Pinpoint the cell where the given text exists, returning its [X, Y] midpoint coordinate. 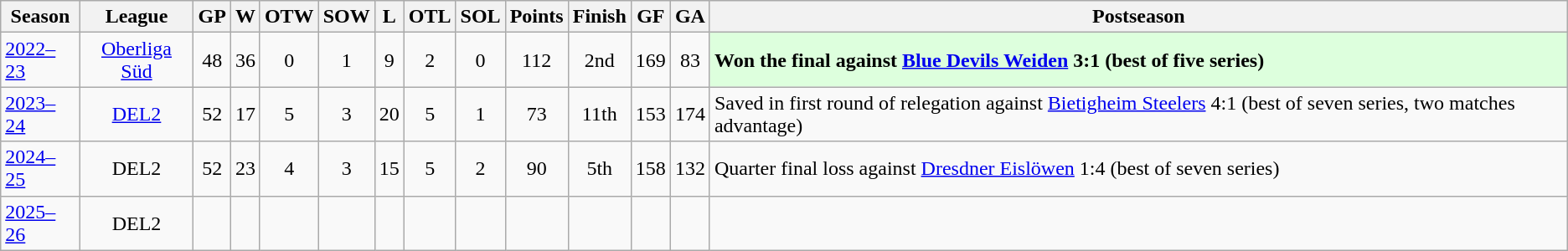
Won the final against Blue Devils Weiden 3:1 (best of five series) [1138, 60]
153 [650, 114]
20 [389, 114]
W [245, 17]
2025–26 [40, 223]
L [389, 17]
SOW [347, 17]
9 [389, 60]
GF [650, 17]
SOL [481, 17]
GP [212, 17]
GA [690, 17]
2022–23 [40, 60]
League [137, 17]
Saved in first round of relegation against Bietigheim Steelers 4:1 (best of seven series, two matches advantage) [1138, 114]
Points [536, 17]
132 [690, 169]
90 [536, 169]
23 [245, 169]
15 [389, 169]
Finish [600, 17]
83 [690, 60]
OTW [289, 17]
OTL [430, 17]
2024–25 [40, 169]
36 [245, 60]
73 [536, 114]
112 [536, 60]
2nd [600, 60]
4 [289, 169]
Quarter final loss against Dresdner Eislöwen 1:4 (best of seven series) [1138, 169]
2023–24 [40, 114]
169 [650, 60]
Season [40, 17]
5th [600, 169]
17 [245, 114]
Oberliga Süd [137, 60]
158 [650, 169]
174 [690, 114]
11th [600, 114]
Postseason [1138, 17]
48 [212, 60]
